From the cell containing the given text, extract its center point as (X, Y) coordinate. 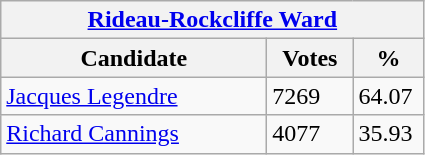
Candidate (134, 58)
Richard Cannings (134, 134)
Rideau-Rockcliffe Ward (212, 20)
% (388, 58)
64.07 (388, 96)
35.93 (388, 134)
4077 (310, 134)
Jacques Legendre (134, 96)
7269 (310, 96)
Votes (310, 58)
